For the text-containing cell, return its midpoint in (x, y) coordinate format. 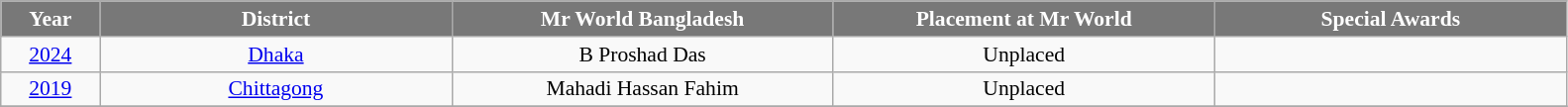
District (275, 19)
2024 (51, 54)
Mr World Bangladesh (642, 19)
Year (51, 19)
B Proshad Das (642, 54)
Chittagong (275, 89)
Special Awards (1391, 19)
Mahadi Hassan Fahim (642, 89)
Dhaka (275, 54)
2019 (51, 89)
Placement at Mr World (1024, 19)
